Detect which cell encompasses the target text, then output its (x, y) center coordinate. 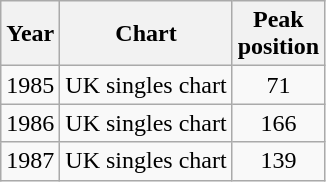
1987 (30, 161)
Peakposition (278, 34)
139 (278, 161)
166 (278, 123)
Chart (146, 34)
1986 (30, 123)
Year (30, 34)
71 (278, 85)
1985 (30, 85)
